Scan for the cell matching the given text and deliver its (x, y) coordinate at center. 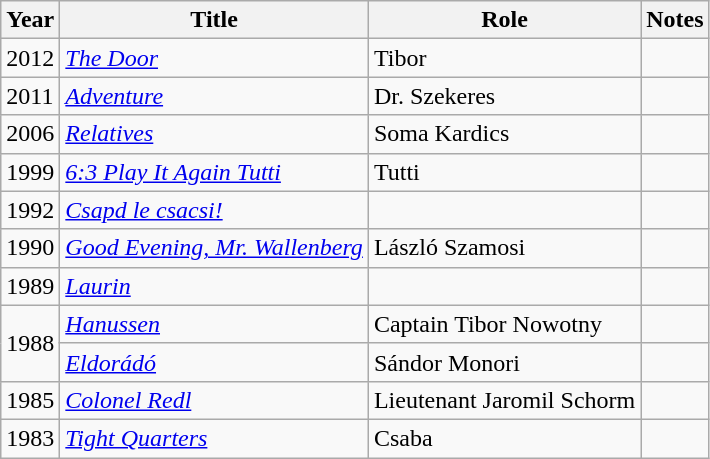
1992 (30, 210)
1985 (30, 400)
Laurin (214, 286)
Tutti (504, 172)
1990 (30, 248)
Relatives (214, 134)
László Szamosi (504, 248)
1989 (30, 286)
Eldorádó (214, 362)
Tibor (504, 58)
2006 (30, 134)
Good Evening, Mr. Wallenberg (214, 248)
Notes (675, 20)
Csapd le csacsi! (214, 210)
Role (504, 20)
Adventure (214, 96)
2012 (30, 58)
6:3 Play It Again Tutti (214, 172)
1988 (30, 343)
Csaba (504, 438)
Year (30, 20)
Title (214, 20)
Sándor Monori (504, 362)
Soma Kardics (504, 134)
Hanussen (214, 324)
The Door (214, 58)
Captain Tibor Nowotny (504, 324)
Colonel Redl (214, 400)
Dr. Szekeres (504, 96)
1999 (30, 172)
1983 (30, 438)
2011 (30, 96)
Lieutenant Jaromil Schorm (504, 400)
Tight Quarters (214, 438)
